Return (x, y) of the center of cell containing provided text 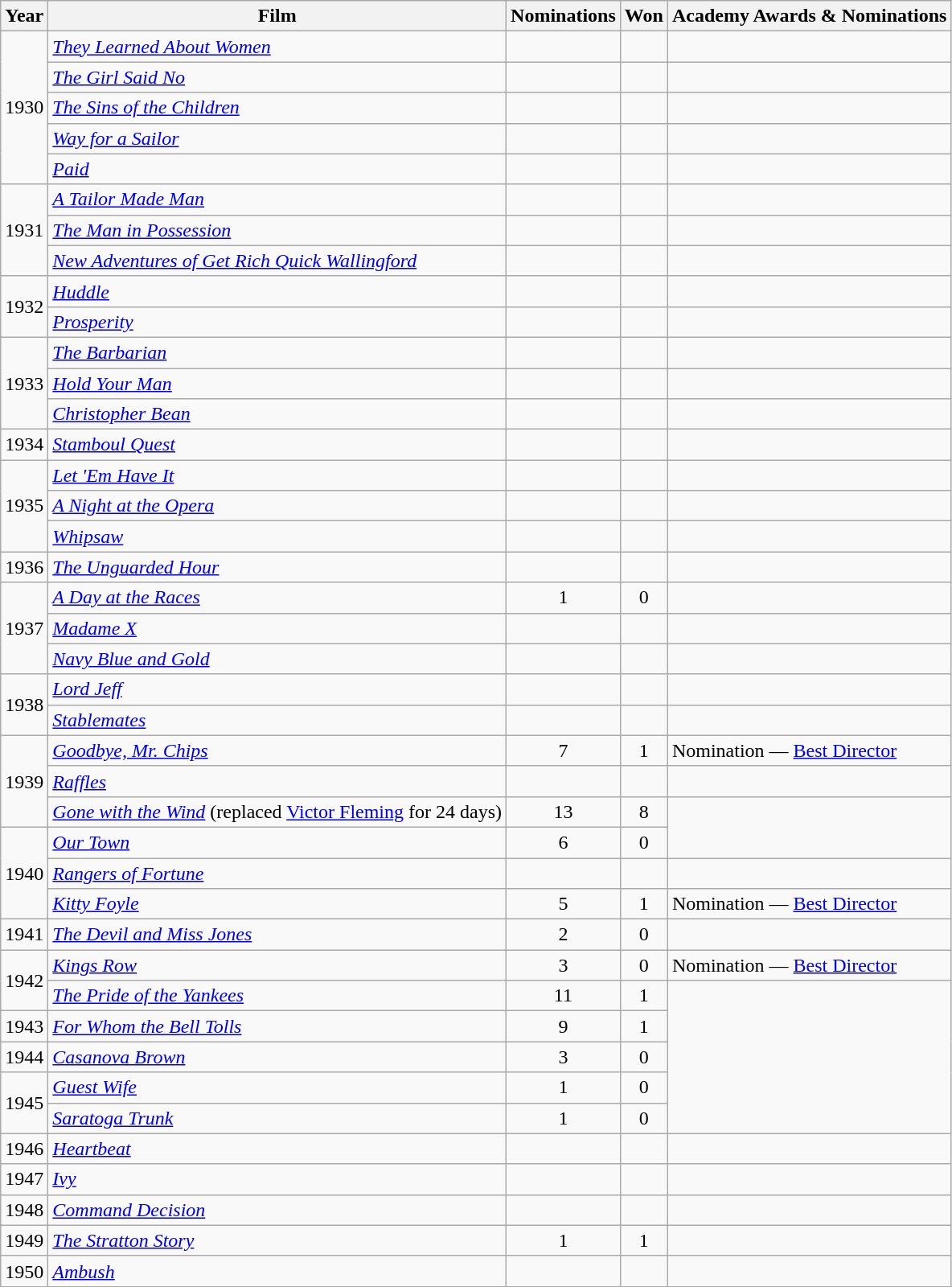
Command Decision (277, 1210)
A Night at the Opera (277, 506)
1930 (24, 108)
Stablemates (277, 720)
1931 (24, 230)
1935 (24, 506)
They Learned About Women (277, 47)
1945 (24, 1103)
1932 (24, 306)
Guest Wife (277, 1088)
1944 (24, 1057)
New Adventures of Get Rich Quick Wallingford (277, 261)
The Girl Said No (277, 77)
The Unguarded Hour (277, 567)
1938 (24, 705)
Navy Blue and Gold (277, 659)
The Barbarian (277, 352)
Hold Your Man (277, 384)
1936 (24, 567)
Our Town (277, 842)
Let 'Em Have It (277, 475)
Paid (277, 169)
The Sins of the Children (277, 108)
1947 (24, 1179)
The Pride of the Yankees (277, 996)
1949 (24, 1240)
Huddle (277, 291)
Year (24, 16)
1934 (24, 445)
A Tailor Made Man (277, 199)
Raffles (277, 781)
11 (564, 996)
Kings Row (277, 965)
1933 (24, 383)
Saratoga Trunk (277, 1118)
Kitty Foyle (277, 904)
1940 (24, 873)
6 (564, 842)
Nominations (564, 16)
Christopher Bean (277, 414)
Heartbeat (277, 1149)
The Devil and Miss Jones (277, 935)
Prosperity (277, 322)
Stamboul Quest (277, 445)
1939 (24, 781)
7 (564, 750)
Madame X (277, 628)
A Day at the Races (277, 598)
1942 (24, 981)
Film (277, 16)
13 (564, 812)
1950 (24, 1271)
Ambush (277, 1271)
1941 (24, 935)
The Stratton Story (277, 1240)
Whipsaw (277, 537)
8 (643, 812)
For Whom the Bell Tolls (277, 1026)
Lord Jeff (277, 689)
Rangers of Fortune (277, 873)
5 (564, 904)
Academy Awards & Nominations (809, 16)
Ivy (277, 1179)
2 (564, 935)
Won (643, 16)
1943 (24, 1026)
The Man in Possession (277, 230)
Way for a Sailor (277, 138)
9 (564, 1026)
Goodbye, Mr. Chips (277, 750)
1948 (24, 1210)
1946 (24, 1149)
1937 (24, 628)
Gone with the Wind (replaced Victor Fleming for 24 days) (277, 812)
Casanova Brown (277, 1057)
